Return (x, y) of the center of cell containing provided text 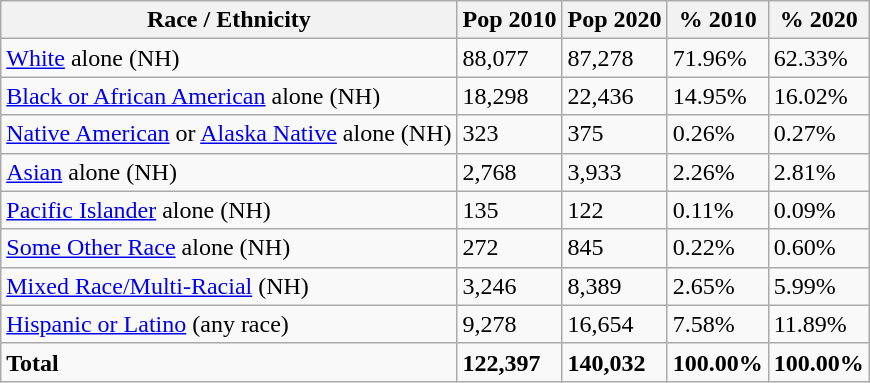
2.81% (818, 172)
22,436 (614, 96)
White alone (NH) (229, 58)
0.22% (718, 248)
0.09% (818, 210)
2,768 (510, 172)
Mixed Race/Multi-Racial (NH) (229, 286)
0.60% (818, 248)
845 (614, 248)
Asian alone (NH) (229, 172)
16.02% (818, 96)
5.99% (818, 286)
2.65% (718, 286)
0.11% (718, 210)
Pop 2010 (510, 20)
87,278 (614, 58)
122 (614, 210)
Some Other Race alone (NH) (229, 248)
14.95% (718, 96)
Race / Ethnicity (229, 20)
71.96% (718, 58)
Hispanic or Latino (any race) (229, 324)
88,077 (510, 58)
0.27% (818, 134)
375 (614, 134)
8,389 (614, 286)
11.89% (818, 324)
62.33% (818, 58)
272 (510, 248)
Pop 2020 (614, 20)
7.58% (718, 324)
16,654 (614, 324)
323 (510, 134)
Total (229, 362)
3,933 (614, 172)
2.26% (718, 172)
3,246 (510, 286)
140,032 (614, 362)
122,397 (510, 362)
Black or African American alone (NH) (229, 96)
0.26% (718, 134)
% 2020 (818, 20)
% 2010 (718, 20)
9,278 (510, 324)
Native American or Alaska Native alone (NH) (229, 134)
Pacific Islander alone (NH) (229, 210)
135 (510, 210)
18,298 (510, 96)
